Detect which cell encompasses the target text, then output its (x, y) center coordinate. 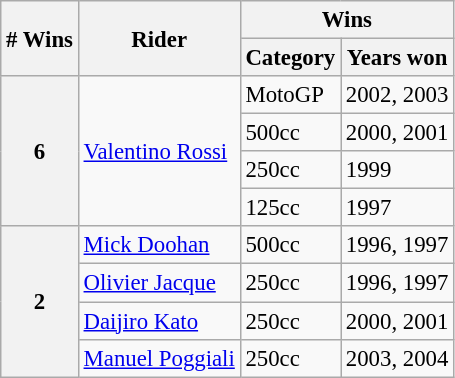
Daijiro Kato (159, 321)
1997 (398, 208)
125cc (290, 208)
Olivier Jacque (159, 283)
Mick Doohan (159, 245)
2002, 2003 (398, 95)
Rider (159, 38)
6 (40, 151)
Category (290, 58)
1999 (398, 170)
2 (40, 301)
2003, 2004 (398, 358)
MotoGP (290, 95)
# Wins (40, 38)
Manuel Poggiali (159, 358)
Years won (398, 58)
Wins (347, 20)
Valentino Rossi (159, 151)
